Identify which cell holds the provided text, then report its (X, Y) central coordinate. 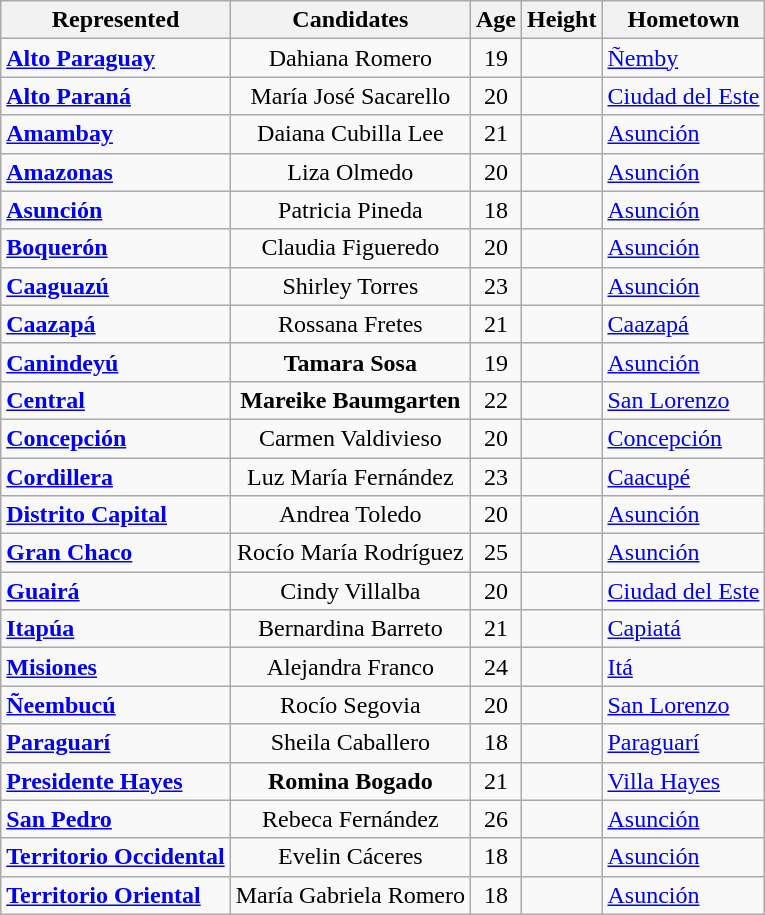
Amambay (116, 134)
26 (496, 819)
Alejandra Franco (350, 667)
Liza Olmedo (350, 172)
Shirley Torres (350, 286)
Mareike Baumgarten (350, 400)
Distrito Capital (116, 515)
Alto Paraguay (116, 58)
Bernardina Barreto (350, 629)
Rossana Fretes (350, 324)
Caaguazú (116, 286)
Rocío Segovia (350, 705)
Romina Bogado (350, 781)
Rebeca Fernández (350, 819)
24 (496, 667)
Guairá (116, 591)
San Pedro (116, 819)
Villa Hayes (684, 781)
Cordillera (116, 477)
22 (496, 400)
María Gabriela Romero (350, 895)
Dahiana Romero (350, 58)
Andrea Toledo (350, 515)
Sheila Caballero (350, 743)
25 (496, 553)
Candidates (350, 20)
Boquerón (116, 248)
Tamara Sosa (350, 362)
Territorio Oriental (116, 895)
Hometown (684, 20)
Rocío María Rodríguez (350, 553)
Central (116, 400)
María José Sacarello (350, 96)
Capiatá (684, 629)
Ñemby (684, 58)
Caacupé (684, 477)
Represented (116, 20)
Itapúa (116, 629)
Territorio Occidental (116, 857)
Luz María Fernández (350, 477)
Evelin Cáceres (350, 857)
Age (496, 20)
Presidente Hayes (116, 781)
Carmen Valdivieso (350, 438)
Cindy Villalba (350, 591)
Height (562, 20)
Misiones (116, 667)
Alto Paraná (116, 96)
Itá (684, 667)
Amazonas (116, 172)
Daiana Cubilla Lee (350, 134)
Canindeyú (116, 362)
Ñeembucú (116, 705)
Claudia Figueredo (350, 248)
Patricia Pineda (350, 210)
Gran Chaco (116, 553)
